Capture the cell that displays the provided text and extract its [X, Y] central coordinate. 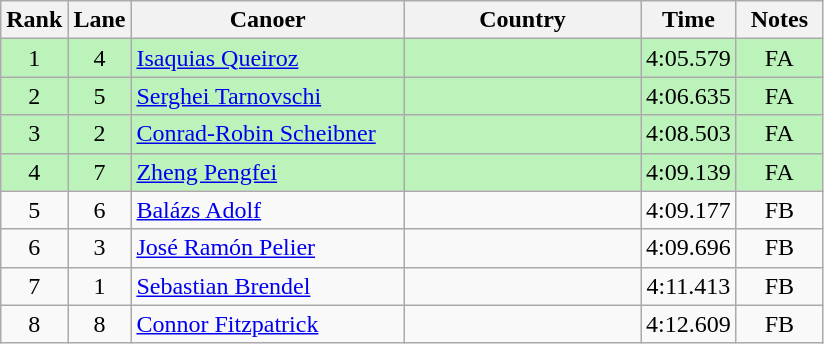
4:09.696 [689, 248]
4:09.177 [689, 210]
4:11.413 [689, 286]
4:09.139 [689, 172]
Zheng Pengfei [268, 172]
Balázs Adolf [268, 210]
4:12.609 [689, 324]
Isaquias Queiroz [268, 58]
Notes [779, 20]
Rank [34, 20]
4:06.635 [689, 96]
Connor Fitzpatrick [268, 324]
4:08.503 [689, 134]
Country [522, 20]
Time [689, 20]
Conrad-Robin Scheibner [268, 134]
Sebastian Brendel [268, 286]
Serghei Tarnovschi [268, 96]
4:05.579 [689, 58]
José Ramón Pelier [268, 248]
Canoer [268, 20]
Lane [100, 20]
